For the text-containing cell, return its midpoint in [x, y] coordinate format. 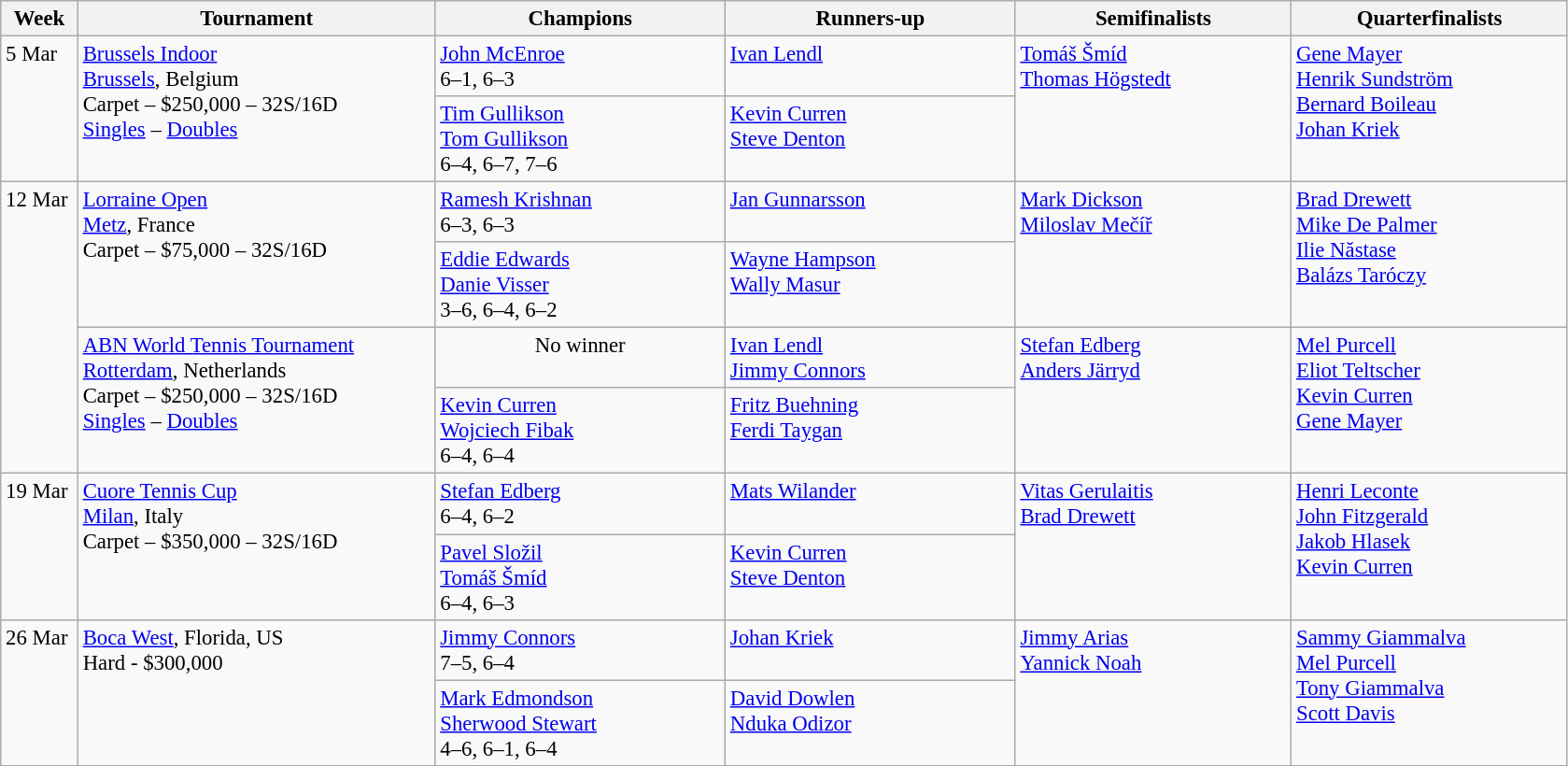
Lorraine Open Metz, France Carpet – $75,000 – 32S/16D [256, 255]
Cuore Tennis Cup Milan, Italy Carpet – $350,000 – 32S/16D [256, 546]
Mark Edmondson Sherwood Stewart 4–6, 6–1, 6–4 [581, 723]
Boca West, Florida, US Hard - $300,000 [256, 692]
Henri Leconte John Fitzgerald Jakob Hlasek Kevin Curren [1430, 546]
Ivan Lendl [870, 67]
No winner [581, 359]
Vitas Gerulaitis Brad Drewett [1153, 546]
Jimmy Connors 7–5, 6–4 [581, 650]
Jimmy Arias Yannick Noah [1153, 692]
5 Mar [39, 109]
Tim Gullikson Tom Gullikson 6–4, 6–7, 7–6 [581, 139]
Gene Mayer Henrik Sundström Bernard Boileau Johan Kriek [1430, 109]
David Dowlen Nduka Odizor [870, 723]
Tournament [256, 19]
Mats Wilander [870, 504]
Eddie Edwards Danie Visser 3–6, 6–4, 6–2 [581, 285]
Brad Drewett Mike De Palmer Ilie Năstase Balázs Taróczy [1430, 255]
Semifinalists [1153, 19]
Fritz Buehning Ferdi Taygan [870, 432]
19 Mar [39, 546]
Wayne Hampson Wally Masur [870, 285]
Jan Gunnarsson [870, 213]
Quarterfinalists [1430, 19]
Tomáš Šmíd Thomas Högstedt [1153, 109]
Mark Dickson Miloslav Mečíř [1153, 255]
12 Mar [39, 328]
Ivan Lendl Jimmy Connors [870, 359]
26 Mar [39, 692]
Stefan Edberg Anders Järryd [1153, 401]
Brussels Indoor Brussels, Belgium Carpet – $250,000 – 32S/16D Singles – Doubles [256, 109]
Champions [581, 19]
Ramesh Krishnan 6–3, 6–3 [581, 213]
Week [39, 19]
Stefan Edberg 6–4, 6–2 [581, 504]
Pavel Složil Tomáš Šmíd 6–4, 6–3 [581, 577]
Johan Kriek [870, 650]
Kevin Curren Wojciech Fibak 6–4, 6–4 [581, 432]
ABN World Tennis TournamentRotterdam, Netherlands Carpet – $250,000 – 32S/16D Singles – Doubles [256, 401]
Runners-up [870, 19]
Sammy Giammalva Mel Purcell Tony Giammalva Scott Davis [1430, 692]
Mel Purcell Eliot Teltscher Kevin Curren Gene Mayer [1430, 401]
John McEnroe 6–1, 6–3 [581, 67]
